Return the [X, Y] coordinate for the center point of the cell that contains the specified text.  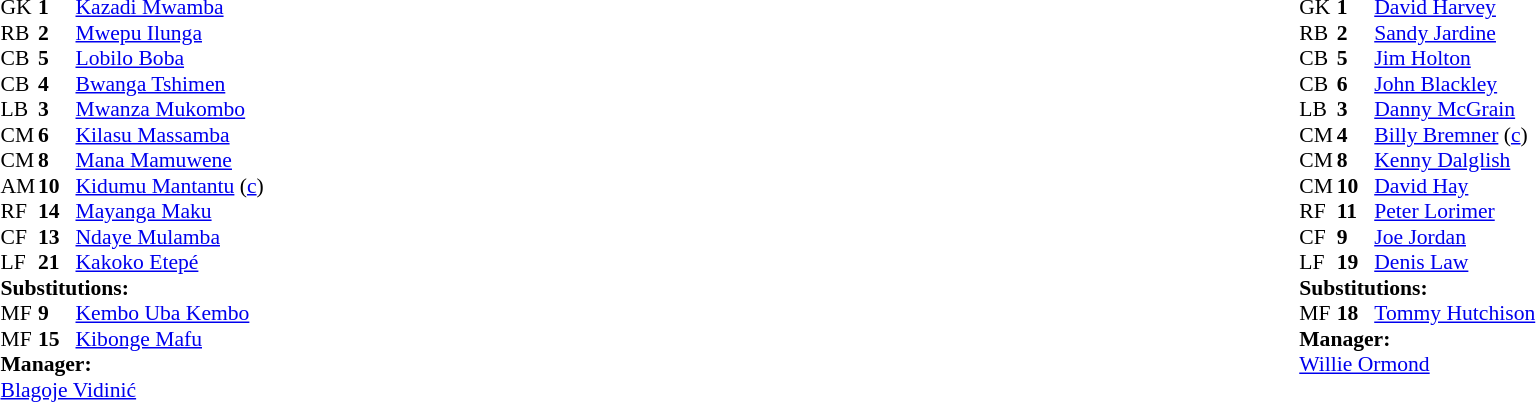
11 [1356, 211]
15 [57, 339]
Sandy Jardine [1454, 33]
Mwanza Mukombo [170, 109]
Kembo Uba Kembo [170, 313]
Mwepu Ilunga [170, 33]
Billy Bremner (c) [1454, 135]
AM [19, 186]
Lobilo Boba [170, 59]
Kakoko Etepé [170, 263]
Danny McGrain [1454, 109]
19 [1356, 263]
David Hay [1454, 186]
Joe Jordan [1454, 237]
Denis Law [1454, 263]
Kenny Dalglish [1454, 161]
John Blackley [1454, 84]
Kibonge Mafu [170, 339]
13 [57, 237]
Bwanga Tshimen [170, 84]
Ndaye Mulamba [170, 237]
18 [1356, 313]
Mayanga Maku [170, 211]
Kilasu Massamba [170, 135]
Jim Holton [1454, 59]
Kidumu Mantantu (c) [170, 186]
Willie Ormond [1417, 365]
14 [57, 211]
Tommy Hutchison [1454, 313]
Mana Mamuwene [170, 161]
21 [57, 263]
Peter Lorimer [1454, 211]
